Determine the (x, y) coordinate at the center of the cell enclosing the given text.  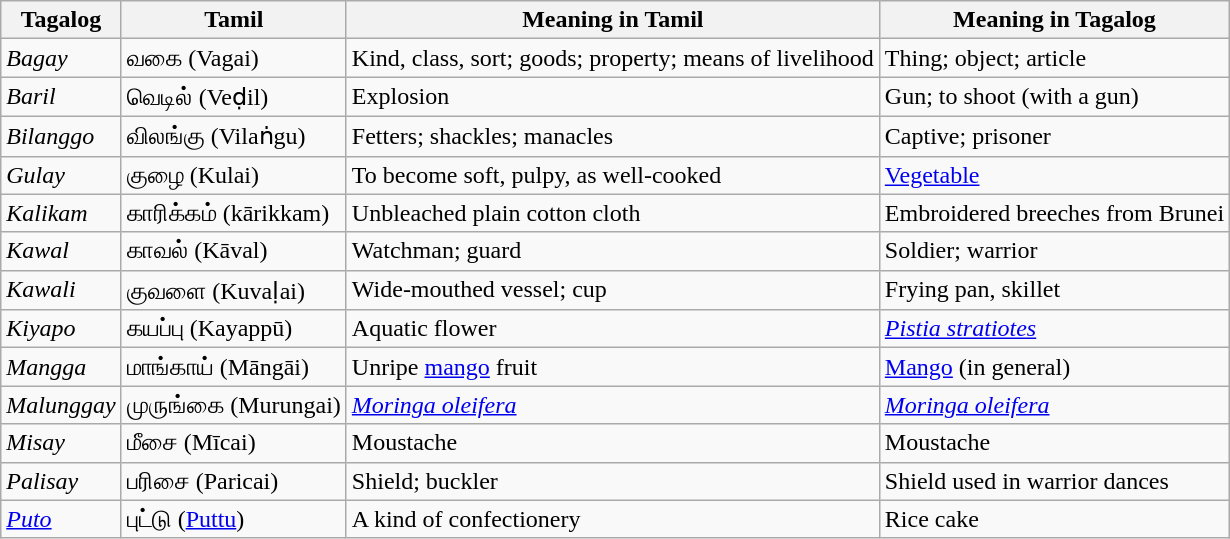
Bilanggo (61, 136)
Shield; buckler (612, 481)
Meaning in Tamil (612, 20)
Soldier; warrior (1054, 251)
Mangga (61, 367)
Baril (61, 97)
பரிசை (Paricai) (234, 481)
மீசை (Mīcai) (234, 443)
Meaning in Tagalog (1054, 20)
A kind of confectionery (612, 519)
வெடில் (Veḍil) (234, 97)
Watchman; guard (612, 251)
Unbleached plain cotton cloth (612, 213)
Captive; prisoner (1054, 136)
Fetters; shackles; manacles (612, 136)
Thing; object; article (1054, 58)
குவளை (Kuvaḷai) (234, 290)
Mango (in general) (1054, 367)
முருங்கை (Murungai) (234, 405)
Kind, class, sort; goods; property; means of livelihood (612, 58)
Unripe mango fruit (612, 367)
மாங்காய் (Māngāi) (234, 367)
Shield used in warrior dances (1054, 481)
Malunggay (61, 405)
காவல் (Kāval) (234, 251)
Kalikam (61, 213)
விலங்கு (Vilaṅgu) (234, 136)
Kawal (61, 251)
Kiyapo (61, 329)
Tagalog (61, 20)
புட்டு (Puttu) (234, 519)
Palisay (61, 481)
Embroidered breeches from Brunei (1054, 213)
Gulay (61, 175)
To become soft, pulpy, as well-cooked (612, 175)
Tamil (234, 20)
Bagay (61, 58)
Explosion (612, 97)
Aquatic flower (612, 329)
Vegetable (1054, 175)
Rice cake (1054, 519)
Puto (61, 519)
குழை (Kulai) (234, 175)
Gun; to shoot (with a gun) (1054, 97)
கயப்பு (Kayappū) (234, 329)
வகை (Vagai) (234, 58)
Wide-mouthed vessel; cup (612, 290)
Frying pan, skillet (1054, 290)
Misay (61, 443)
Pistia stratiotes (1054, 329)
Kawali (61, 290)
காரிக்கம் (kārikkam) (234, 213)
